Detect which cell encompasses the target text, then output its (X, Y) center coordinate. 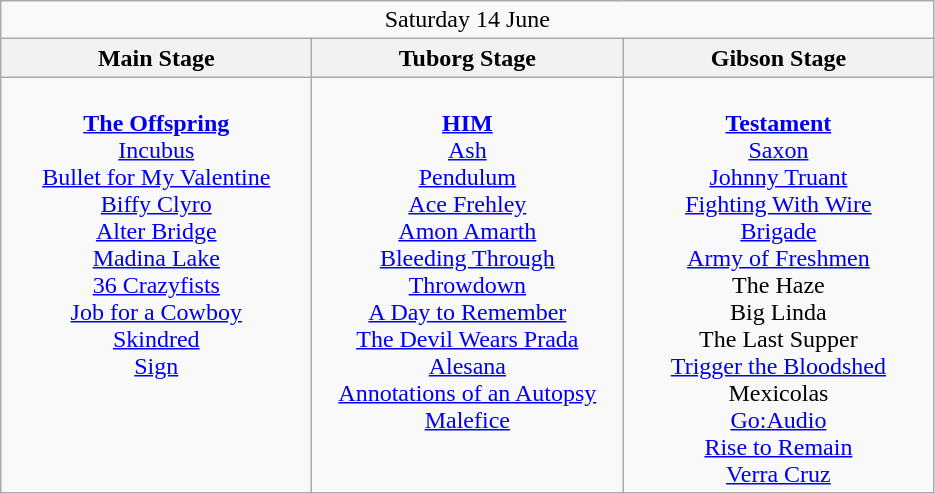
Tuborg Stage (468, 58)
Saturday 14 June (468, 20)
Main Stage (156, 58)
Gibson Stage (778, 58)
The Offspring Incubus Bullet for My Valentine Biffy Clyro Alter Bridge Madina Lake 36 Crazyfists Job for a Cowboy Skindred Sign (156, 285)
